Return [X, Y] of the center of cell containing provided text 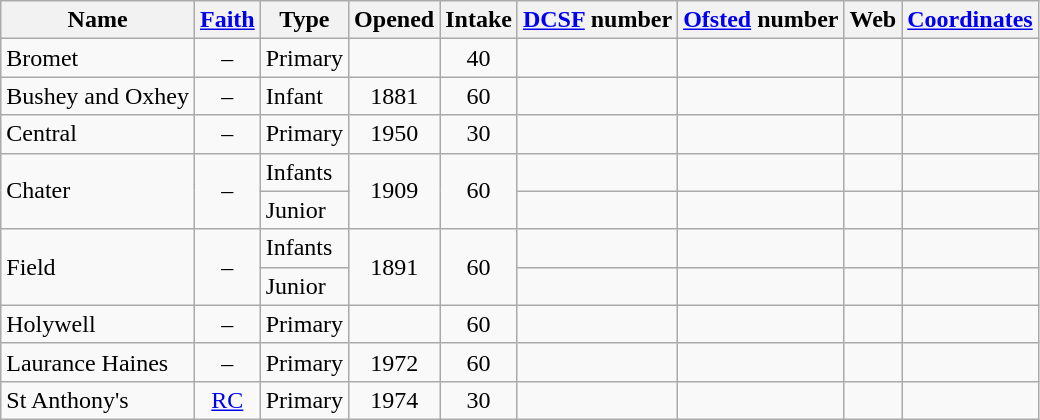
1974 [394, 400]
Ofsted number [761, 20]
1972 [394, 362]
1891 [394, 267]
Field [98, 267]
Bushey and Oxhey [98, 96]
1881 [394, 96]
Chater [98, 191]
Opened [394, 20]
Type [304, 20]
1909 [394, 191]
St Anthony's [98, 400]
Central [98, 134]
Laurance Haines [98, 362]
Bromet [98, 58]
Faith [227, 20]
Coordinates [970, 20]
Name [98, 20]
RC [227, 400]
DCSF number [597, 20]
Web [873, 20]
Intake [479, 20]
Infant [304, 96]
Holywell [98, 324]
40 [479, 58]
1950 [394, 134]
